Locate the cell with the specified text and output its [x, y] center coordinate. 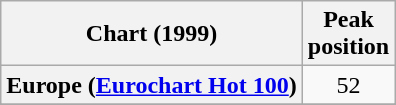
Chart (1999) [152, 34]
52 [348, 85]
Peakposition [348, 34]
Europe (Eurochart Hot 100) [152, 85]
